Return (x, y) of the center of cell containing provided text 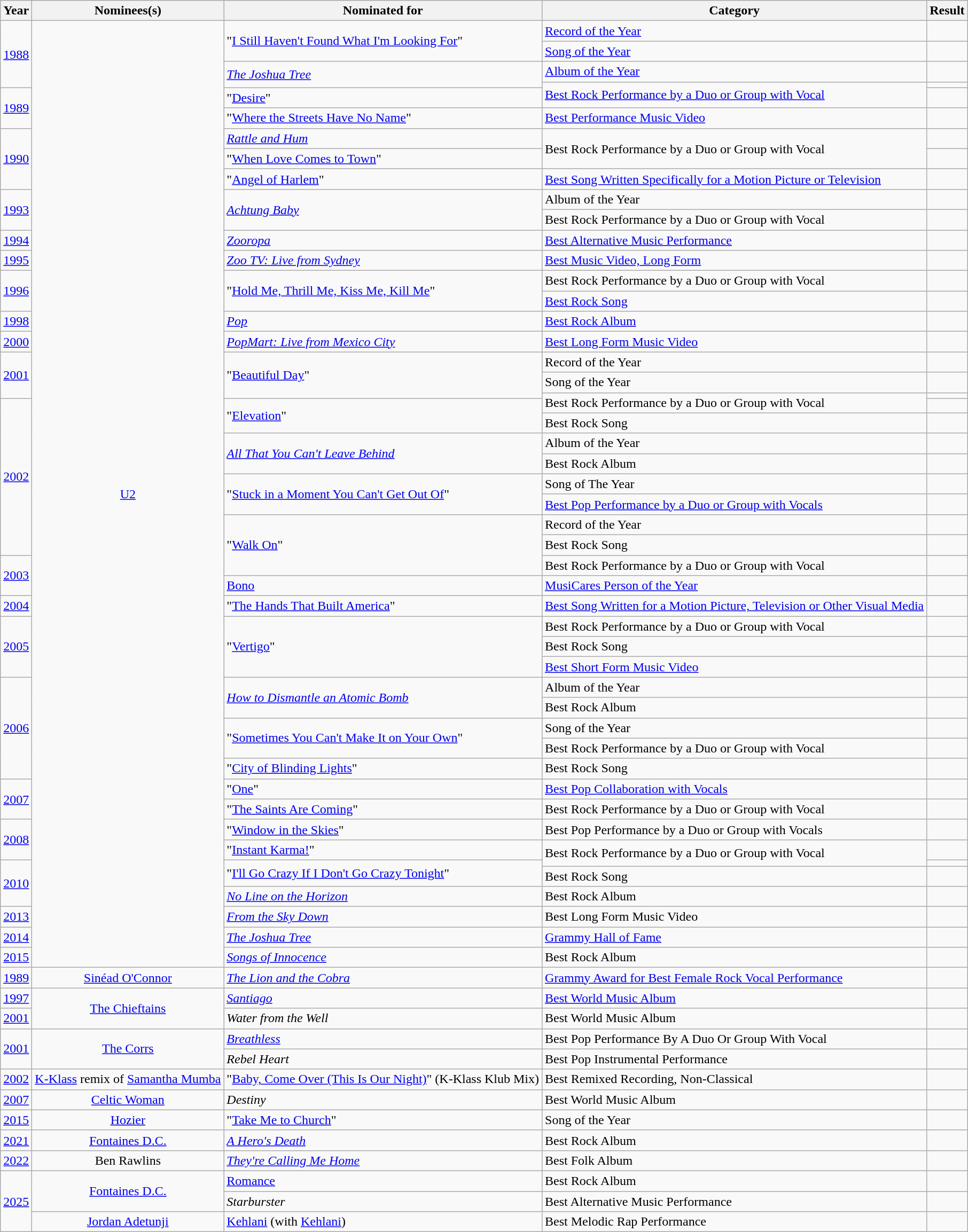
1993 (16, 209)
1998 (16, 321)
Grammy Hall of Fame (735, 937)
"Stuck in a Moment You Can't Get Out Of" (383, 494)
2004 (16, 606)
PopMart: Live from Mexico City (383, 342)
Kehlani (with Kehlani) (383, 1222)
How to Dismantle an Atomic Bomb (383, 697)
From the Sky Down (383, 917)
"Angel of Harlem" (383, 179)
2010 (16, 883)
Zooropa (383, 240)
Nominees(s) (128, 11)
Pop (383, 321)
All That You Can't Leave Behind (383, 453)
Best Song Written Specifically for a Motion Picture or Television (735, 179)
Category (735, 11)
"Window in the Skies" (383, 829)
Celtic Woman (128, 1100)
2013 (16, 917)
1988 (16, 54)
"Vertigo" (383, 647)
Rebel Heart (383, 1059)
Nominated for (383, 11)
"I'll Go Crazy If I Don't Go Crazy Tonight" (383, 873)
Best Short Form Music Video (735, 667)
The Chieftains (128, 1008)
Destiny (383, 1100)
"Instant Karma!" (383, 850)
"Where the Streets Have No Name" (383, 118)
Result (947, 11)
"Baby, Come Over (This Is Our Night)" (K-Klass Klub Mix) (383, 1079)
No Line on the Horizon (383, 897)
2014 (16, 937)
Starburster (383, 1201)
"Elevation" (383, 415)
Grammy Award for Best Female Rock Vocal Performance (735, 978)
Best Performance Music Video (735, 118)
Best Pop Performance By A Duo Or Group With Vocal (735, 1039)
Bono (383, 586)
Best Pop Instrumental Performance (735, 1059)
1997 (16, 998)
"I Still Haven't Found What I'm Looking For" (383, 41)
Ben Rawlins (128, 1160)
Jordan Adetunji (128, 1222)
The Lion and the Cobra (383, 978)
2003 (16, 576)
"The Saints Are Coming" (383, 809)
Zoo TV: Live from Sydney (383, 261)
Best Folk Album (735, 1160)
"Desire" (383, 98)
"The Hands That Built America" (383, 606)
A Hero's Death (383, 1140)
Water from the Well (383, 1018)
"Hold Me, Thrill Me, Kiss Me, Kill Me" (383, 291)
U2 (128, 495)
Achtung Baby (383, 209)
Breathless (383, 1039)
"Beautiful Day" (383, 375)
2022 (16, 1160)
K-Klass remix of Samantha Mumba (128, 1079)
2008 (16, 839)
Best Melodic Rap Performance (735, 1222)
They're Calling Me Home (383, 1160)
"When Love Comes to Town" (383, 159)
Year (16, 11)
2000 (16, 342)
Best Music Video, Long Form (735, 261)
2025 (16, 1201)
"City of Blinding Lights" (383, 768)
"Sometimes You Can't Make It on Your Own" (383, 738)
Hozier (128, 1120)
Rattle and Hum (383, 138)
2006 (16, 728)
1995 (16, 261)
Sinéad O'Connor (128, 978)
1990 (16, 159)
MusiCares Person of the Year (735, 586)
Santiago (383, 998)
1996 (16, 291)
"Take Me to Church" (383, 1120)
Best Song Written for a Motion Picture, Television or Other Visual Media (735, 606)
2005 (16, 647)
"Walk On" (383, 545)
The Corrs (128, 1049)
1994 (16, 240)
"One" (383, 789)
Songs of Innocence (383, 958)
Song of The Year (735, 484)
Romance (383, 1181)
2021 (16, 1140)
Best Remixed Recording, Non-Classical (735, 1079)
Best Pop Collaboration with Vocals (735, 789)
